From the cell containing the given text, extract its center point as (X, Y) coordinate. 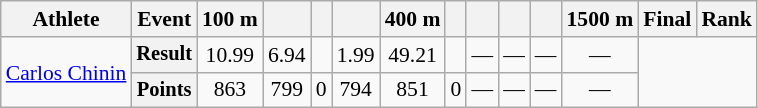
1.99 (356, 55)
Carlos Chinin (66, 72)
799 (287, 90)
Event (164, 19)
851 (413, 90)
Points (164, 90)
400 m (413, 19)
100 m (230, 19)
Result (164, 55)
Rank (726, 19)
Athlete (66, 19)
Final (667, 19)
863 (230, 90)
49.21 (413, 55)
10.99 (230, 55)
794 (356, 90)
6.94 (287, 55)
1500 m (600, 19)
